Extract the [X, Y] coordinate from the center of the cell holding the provided text.  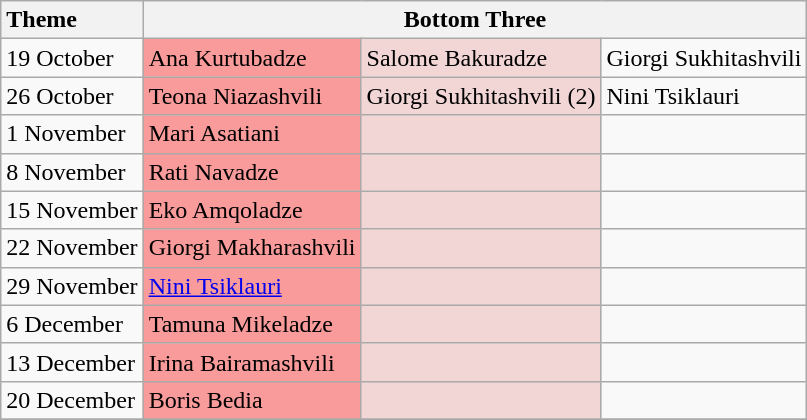
Giorgi Sukhitashvili (2) [481, 96]
Salome Bakuradze [481, 58]
Boris Bedia [252, 400]
19 October [72, 58]
Rati Navadze [252, 172]
Theme [72, 20]
8 November [72, 172]
22 November [72, 248]
26 October [72, 96]
15 November [72, 210]
Ana Kurtubadze [252, 58]
13 December [72, 362]
Teona Niazashvili [252, 96]
Tamuna Mikeladze [252, 324]
Giorgi Makharashvili [252, 248]
Giorgi Sukhitashvili [704, 58]
20 December [72, 400]
1 November [72, 134]
6 December [72, 324]
Irina Bairamashvili [252, 362]
Bottom Three [475, 20]
Eko Amqoladze [252, 210]
29 November [72, 286]
Mari Asatiani [252, 134]
